Detect which cell encompasses the target text, then output its (x, y) center coordinate. 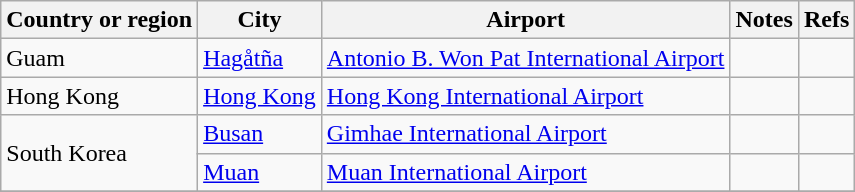
Muan International Airport (526, 172)
Busan (260, 134)
Hagåtña (260, 58)
South Korea (100, 153)
Antonio B. Won Pat International Airport (526, 58)
Airport (526, 20)
Muan (260, 172)
City (260, 20)
Country or region (100, 20)
Notes (764, 20)
Hong Kong International Airport (526, 96)
Gimhae International Airport (526, 134)
Refs (826, 20)
Guam (100, 58)
